Output the (X, Y) coordinate of the center of the cell containing the given text.  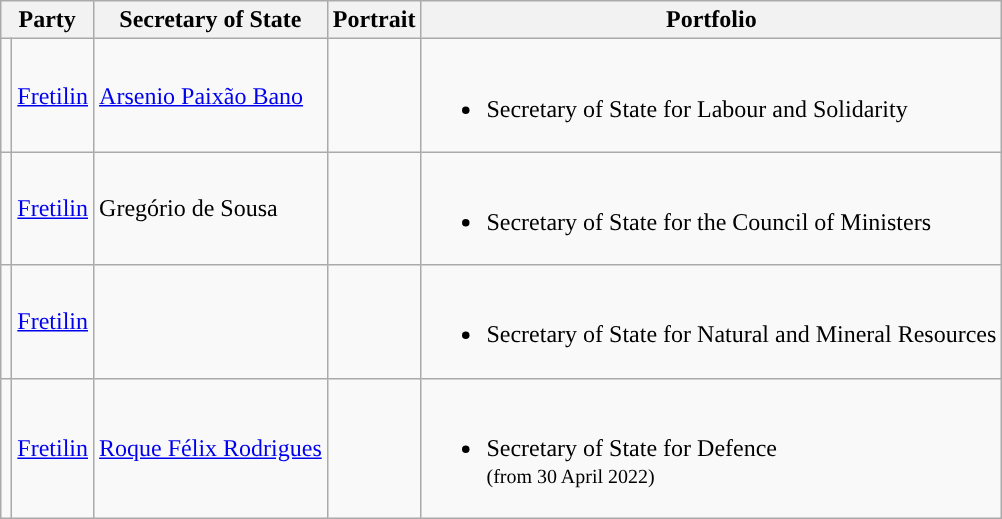
Arsenio Paixão Bano (211, 96)
Portrait (374, 20)
Secretary of State for Defence(from 30 April 2022) (712, 448)
Secretary of State (211, 20)
Party (48, 20)
Gregório de Sousa (211, 208)
Secretary of State for Natural and Mineral Resources (712, 322)
Secretary of State for Labour and Solidarity (712, 96)
Secretary of State for the Council of Ministers (712, 208)
Portfolio (712, 20)
Roque Félix Rodrigues (211, 448)
